Capture the cell that displays the provided text and extract its [x, y] central coordinate. 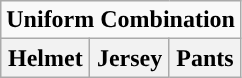
Helmet [46, 58]
Jersey [130, 58]
Pants [204, 58]
Uniform Combination [121, 20]
